Extract the (x, y) coordinate from the center of the cell holding the provided text.  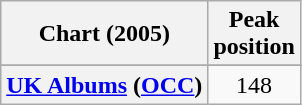
Chart (2005) (104, 34)
Peakposition (254, 34)
148 (254, 85)
UK Albums (OCC) (104, 85)
